Find where the given text appears and provide that cell's center as [x, y] coordinate. 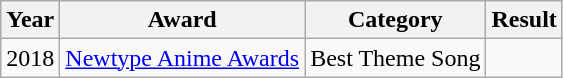
Year [30, 20]
2018 [30, 58]
Best Theme Song [396, 58]
Category [396, 20]
Award [182, 20]
Result [524, 20]
Newtype Anime Awards [182, 58]
